Extract the [X, Y] coordinate from the center of the cell holding the provided text.  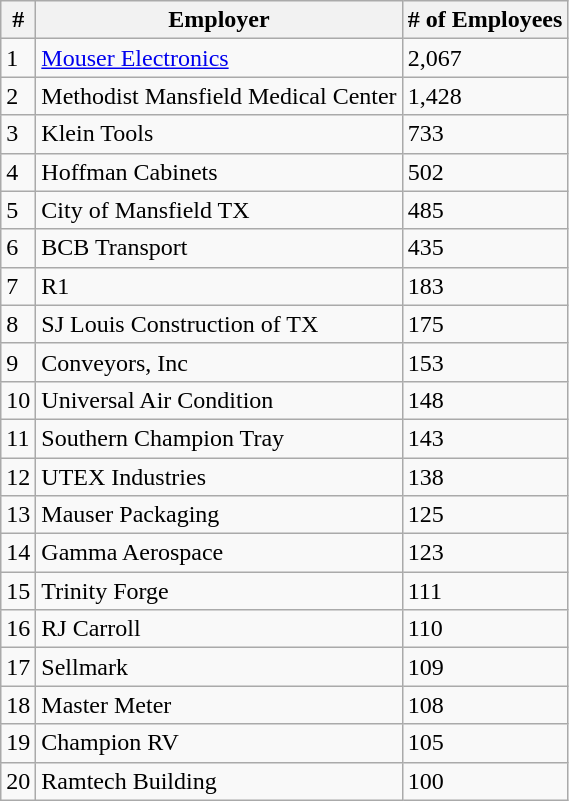
Champion RV [219, 743]
108 [485, 705]
16 [18, 629]
110 [485, 629]
2 [18, 96]
2,067 [485, 58]
# [18, 20]
Hoffman Cabinets [219, 172]
183 [485, 286]
Mauser Packaging [219, 515]
Master Meter [219, 705]
7 [18, 286]
123 [485, 553]
485 [485, 210]
15 [18, 591]
City of Mansfield TX [219, 210]
20 [18, 781]
153 [485, 362]
1 [18, 58]
Methodist Mansfield Medical Center [219, 96]
19 [18, 743]
SJ Louis Construction of TX [219, 324]
Universal Air Condition [219, 400]
Gamma Aerospace [219, 553]
10 [18, 400]
125 [485, 515]
6 [18, 248]
Ramtech Building [219, 781]
3 [18, 134]
100 [485, 781]
BCB Transport [219, 248]
Southern Champion Tray [219, 438]
Conveyors, Inc [219, 362]
175 [485, 324]
RJ Carroll [219, 629]
Sellmark [219, 667]
12 [18, 477]
UTEX Industries [219, 477]
111 [485, 591]
17 [18, 667]
733 [485, 134]
4 [18, 172]
8 [18, 324]
14 [18, 553]
1,428 [485, 96]
Employer [219, 20]
R1 [219, 286]
138 [485, 477]
Mouser Electronics [219, 58]
Trinity Forge [219, 591]
9 [18, 362]
18 [18, 705]
148 [485, 400]
11 [18, 438]
5 [18, 210]
13 [18, 515]
# of Employees [485, 20]
143 [485, 438]
502 [485, 172]
109 [485, 667]
105 [485, 743]
435 [485, 248]
Klein Tools [219, 134]
